Extract the [X, Y] coordinate from the center of the cell holding the provided text.  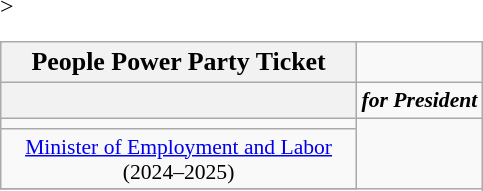
Minister of Employment and Labor(2024–2025) [179, 158]
People Power Party Ticket [179, 62]
for President [419, 100]
